Pinpoint the cell where the given text exists, returning its [x, y] midpoint coordinate. 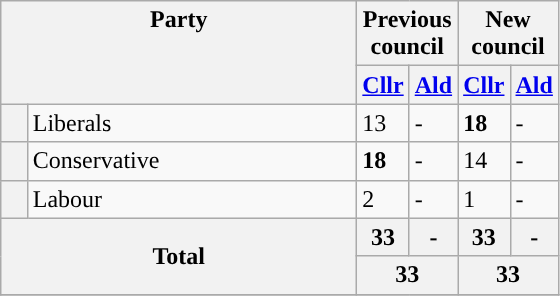
2 [383, 199]
Party [179, 52]
Liberals [192, 123]
14 [484, 161]
Conservative [192, 161]
Total [179, 256]
Labour [192, 199]
13 [383, 123]
New council [508, 34]
1 [484, 199]
Previous council [408, 34]
